Search for the cell housing the specified text and yield its [X, Y] center coordinate. 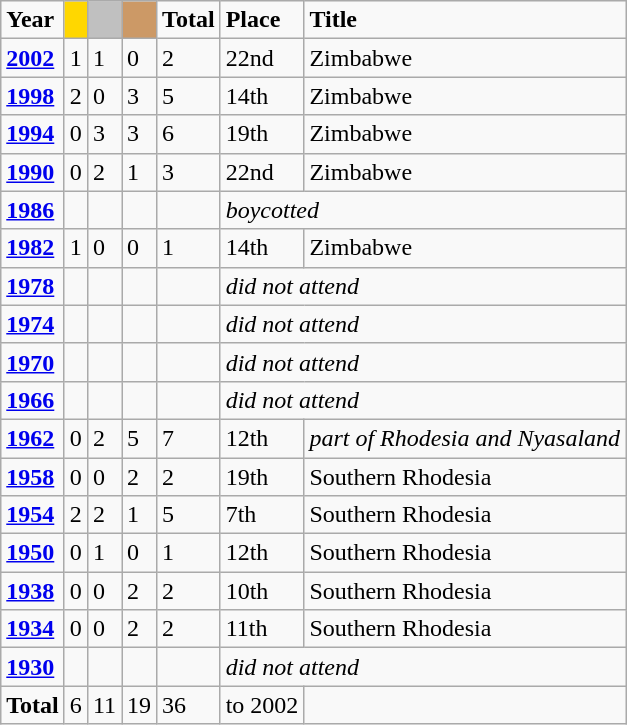
1970 [33, 362]
Place [262, 20]
7th [262, 515]
1930 [33, 667]
1958 [33, 477]
36 [189, 705]
1938 [33, 591]
Title [465, 20]
1966 [33, 400]
19 [140, 705]
7 [189, 438]
11th [262, 629]
1950 [33, 553]
2002 [33, 58]
Year [33, 20]
1954 [33, 515]
1962 [33, 438]
1974 [33, 324]
boycotted [422, 210]
11 [104, 705]
1982 [33, 248]
1998 [33, 96]
part of Rhodesia and Nyasaland [465, 438]
1978 [33, 286]
1994 [33, 134]
10th [262, 591]
1990 [33, 172]
to 2002 [262, 705]
1934 [33, 629]
1986 [33, 210]
